Identify which cell holds the provided text, then report its [x, y] central coordinate. 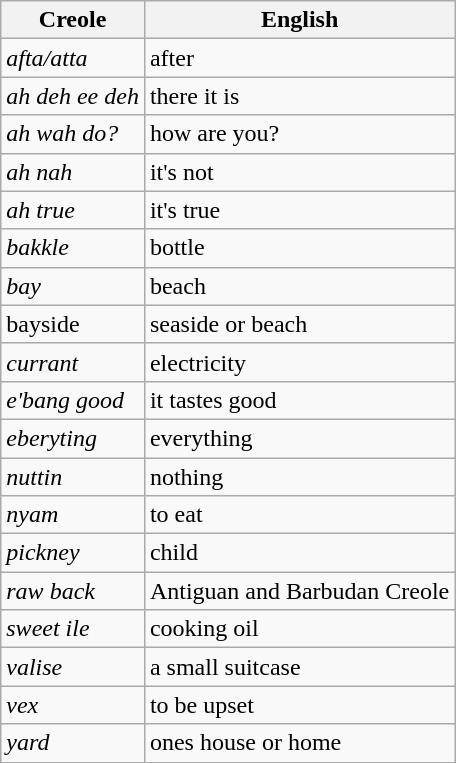
to eat [299, 515]
cooking oil [299, 629]
vex [73, 705]
pickney [73, 553]
electricity [299, 362]
child [299, 553]
nothing [299, 477]
after [299, 58]
valise [73, 667]
eberyting [73, 438]
sweet ile [73, 629]
afta/atta [73, 58]
bottle [299, 248]
ones house or home [299, 743]
Antiguan and Barbudan Creole [299, 591]
bay [73, 286]
Creole [73, 20]
it's not [299, 172]
seaside or beach [299, 324]
ah true [73, 210]
yard [73, 743]
nuttin [73, 477]
e'bang good [73, 400]
ah deh ee deh [73, 96]
a small suitcase [299, 667]
ah wah do? [73, 134]
there it is [299, 96]
beach [299, 286]
nyam [73, 515]
it's true [299, 210]
bakkle [73, 248]
bayside [73, 324]
it tastes good [299, 400]
everything [299, 438]
ah nah [73, 172]
currant [73, 362]
raw back [73, 591]
how are you? [299, 134]
English [299, 20]
to be upset [299, 705]
